From the cell containing the given text, extract its center point as [x, y] coordinate. 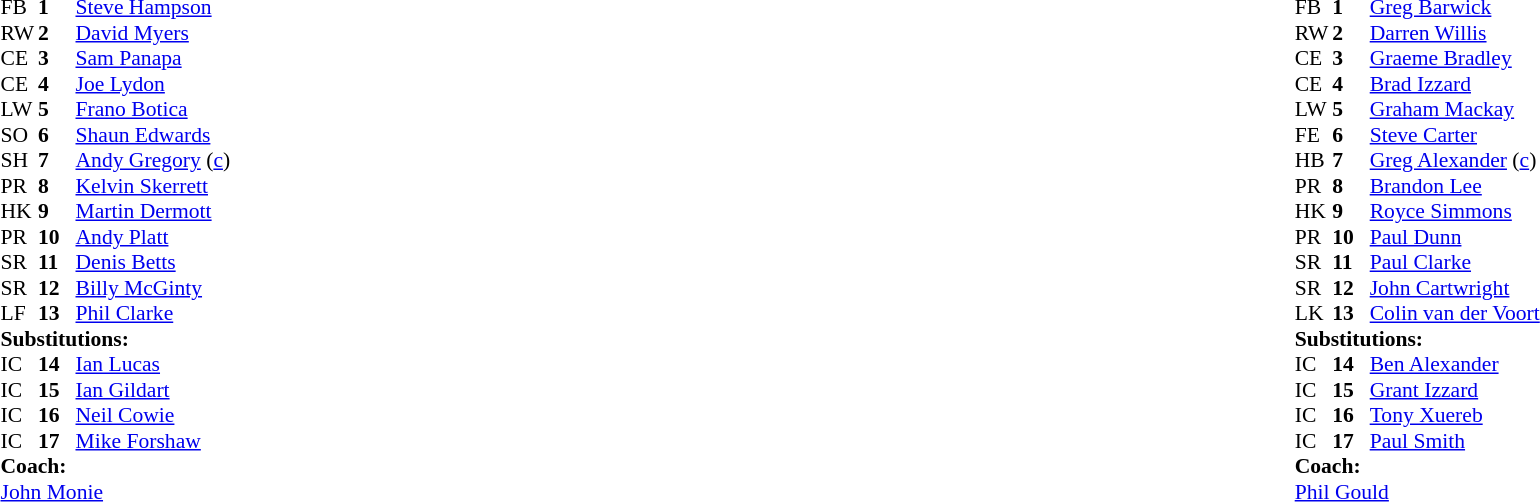
Ian Lucas [154, 365]
Kelvin Skerrett [154, 186]
Sam Panapa [154, 59]
Phil Clarke [154, 313]
Grant Izzard [1455, 390]
Graham Mackay [1455, 109]
Denis Betts [154, 263]
Tony Xuereb [1455, 415]
LF [19, 313]
Greg Alexander (c) [1455, 161]
Frano Botica [154, 109]
Billy McGinty [154, 288]
Joe Lydon [154, 84]
Colin van der Voort [1455, 313]
Andy Platt [154, 237]
Mike Forshaw [154, 441]
Shaun Edwards [154, 135]
Ian Gildart [154, 390]
Royce Simmons [1455, 211]
Paul Clarke [1455, 263]
Martin Dermott [154, 211]
HB [1314, 161]
Andy Gregory (c) [154, 161]
David Myers [154, 33]
Paul Smith [1455, 441]
Steve Carter [1455, 135]
SH [19, 161]
Paul Dunn [1455, 237]
Graeme Bradley [1455, 59]
Neil Cowie [154, 415]
John Cartwright [1455, 288]
LK [1314, 313]
FE [1314, 135]
Ben Alexander [1455, 365]
Brandon Lee [1455, 186]
Darren Willis [1455, 33]
Brad Izzard [1455, 84]
SO [19, 135]
